Return the (X, Y) coordinate for the center point of the cell that contains the specified text.  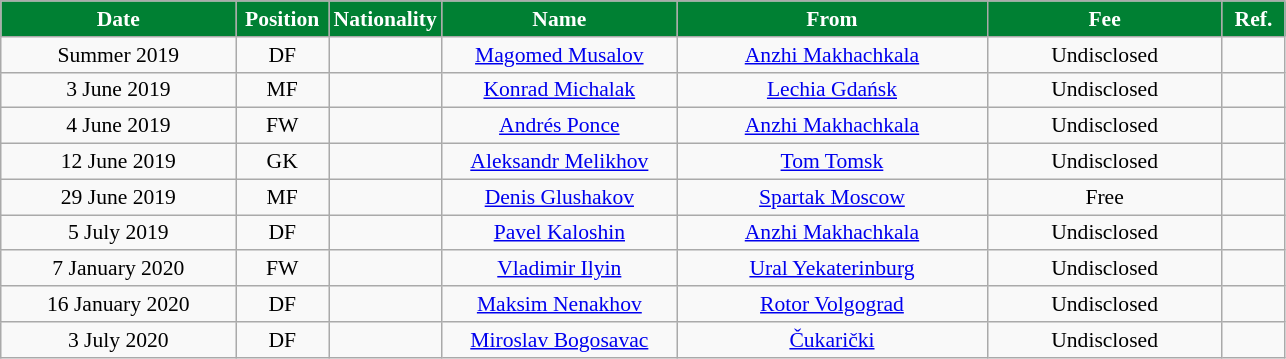
Rotor Volgograd (832, 304)
Andrés Ponce (560, 126)
Magomed Musalov (560, 55)
4 June 2019 (118, 126)
From (832, 19)
Fee (1104, 19)
Vladimir Ilyin (560, 269)
Summer 2019 (118, 55)
GK (282, 162)
Nationality (384, 19)
Denis Glushakov (560, 197)
7 January 2020 (118, 269)
Ref. (1254, 19)
Lechia Gdańsk (832, 90)
16 January 2020 (118, 304)
Ural Yekaterinburg (832, 269)
Pavel Kaloshin (560, 233)
Position (282, 19)
Date (118, 19)
Tom Tomsk (832, 162)
Aleksandr Melikhov (560, 162)
Free (1104, 197)
Miroslav Bogosavac (560, 340)
5 July 2019 (118, 233)
Name (560, 19)
Konrad Michalak (560, 90)
Čukarički (832, 340)
12 June 2019 (118, 162)
29 June 2019 (118, 197)
3 June 2019 (118, 90)
Maksim Nenakhov (560, 304)
3 July 2020 (118, 340)
Spartak Moscow (832, 197)
